Scan for the cell matching the given text and deliver its [X, Y] coordinate at center. 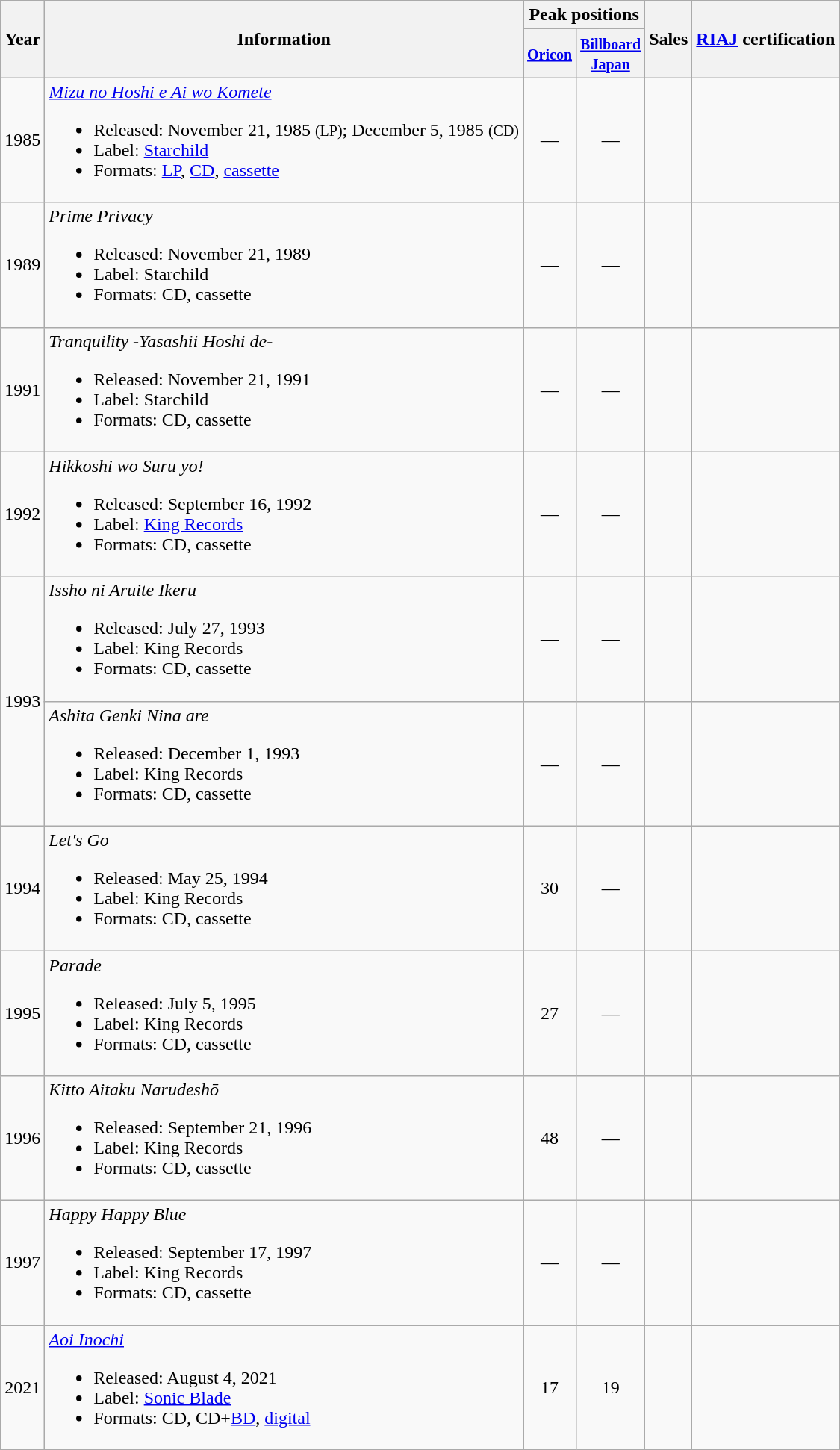
Ashita Genki Nina areReleased: December 1, 1993Label: King RecordsFormats: CD, cassette [284, 763]
Happy Happy BlueReleased: September 17, 1997Label: King RecordsFormats: CD, cassette [284, 1262]
ParadeReleased: July 5, 1995Label: King RecordsFormats: CD, cassette [284, 1012]
1985 [22, 140]
Information [284, 39]
RIAJ certification [766, 39]
Hikkoshi wo Suru yo!Released: September 16, 1992Label: King RecordsFormats: CD, cassette [284, 514]
Prime PrivacyReleased: November 21, 1989Label: StarchildFormats: CD, cassette [284, 264]
Peak positions [584, 15]
Tranquility -Yasashii Hoshi de-Released: November 21, 1991Label: StarchildFormats: CD, cassette [284, 390]
1995 [22, 1012]
48 [550, 1138]
19 [611, 1387]
1994 [22, 889]
BillboardJapan [611, 54]
Let's GoReleased: May 25, 1994Label: King RecordsFormats: CD, cassette [284, 889]
Aoi InochiReleased: August 4, 2021Label: Sonic BladeFormats: CD, CD+BD, digital [284, 1387]
2021 [22, 1387]
1992 [22, 514]
Year [22, 39]
1991 [22, 390]
Issho ni Aruite IkeruReleased: July 27, 1993Label: King RecordsFormats: CD, cassette [284, 639]
Oricon [550, 54]
Mizu no Hoshi e Ai wo KometeReleased: November 21, 1985 (LP); December 5, 1985 (CD)Label: StarchildFormats: LP, CD, cassette [284, 140]
Kitto Aitaku NarudeshōReleased: September 21, 1996Label: King RecordsFormats: CD, cassette [284, 1138]
30 [550, 889]
1997 [22, 1262]
1989 [22, 264]
17 [550, 1387]
27 [550, 1012]
1993 [22, 701]
1996 [22, 1138]
Sales [669, 39]
